Return (X, Y) of the center of cell containing provided text 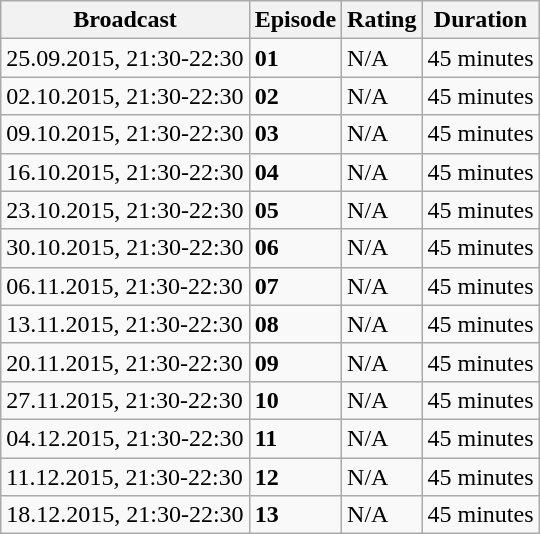
18.12.2015, 21:30-22:30 (125, 515)
Episode (295, 20)
01 (295, 58)
10 (295, 400)
11 (295, 438)
Rating (382, 20)
Broadcast (125, 20)
09 (295, 362)
11.12.2015, 21:30-22:30 (125, 477)
12 (295, 477)
07 (295, 286)
25.09.2015, 21:30-22:30 (125, 58)
30.10.2015, 21:30-22:30 (125, 248)
06.11.2015, 21:30-22:30 (125, 286)
02 (295, 96)
23.10.2015, 21:30-22:30 (125, 210)
04 (295, 172)
08 (295, 324)
04.12.2015, 21:30-22:30 (125, 438)
16.10.2015, 21:30-22:30 (125, 172)
06 (295, 248)
03 (295, 134)
13.11.2015, 21:30-22:30 (125, 324)
27.11.2015, 21:30-22:30 (125, 400)
Duration (480, 20)
02.10.2015, 21:30-22:30 (125, 96)
05 (295, 210)
20.11.2015, 21:30-22:30 (125, 362)
13 (295, 515)
09.10.2015, 21:30-22:30 (125, 134)
